Detect which cell encompasses the target text, then output its [X, Y] center coordinate. 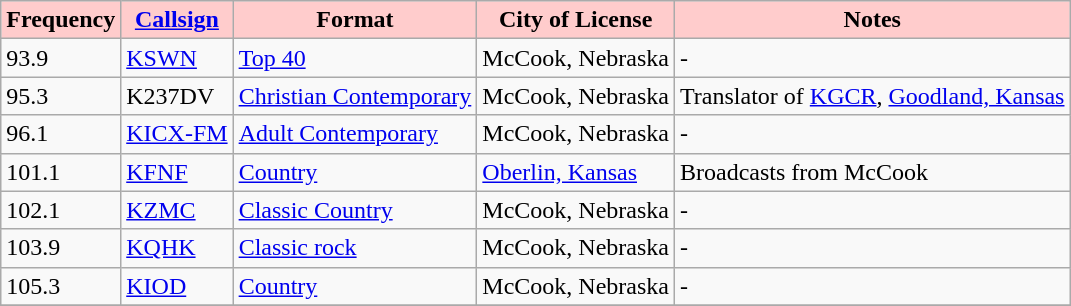
96.1 [61, 134]
Notes [872, 20]
101.1 [61, 172]
Classic rock [355, 248]
93.9 [61, 58]
Oberlin, Kansas [576, 172]
105.3 [61, 286]
Adult Contemporary [355, 134]
Frequency [61, 20]
102.1 [61, 210]
103.9 [61, 248]
KIOD [177, 286]
Top 40 [355, 58]
Callsign [177, 20]
Broadcasts from McCook [872, 172]
KICX-FM [177, 134]
KFNF [177, 172]
KZMC [177, 210]
City of License [576, 20]
KSWN [177, 58]
95.3 [61, 96]
Christian Contemporary [355, 96]
Format [355, 20]
K237DV [177, 96]
Translator of KGCR, Goodland, Kansas [872, 96]
KQHK [177, 248]
Classic Country [355, 210]
